Extract the (X, Y) coordinate from the center of the cell holding the provided text.  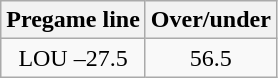
56.5 (210, 58)
Over/under (210, 20)
LOU –27.5 (74, 58)
Pregame line (74, 20)
